Return the [X, Y] coordinate for the center point of the cell that contains the specified text.  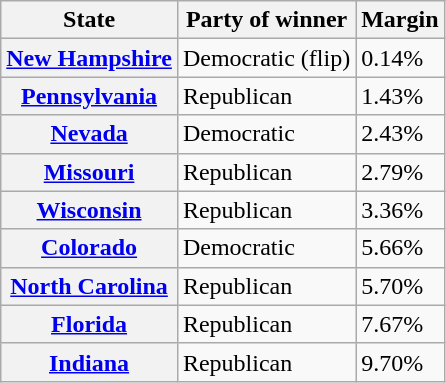
Wisconsin [90, 210]
2.79% [400, 172]
Missouri [90, 172]
3.36% [400, 210]
New Hampshire [90, 58]
Florida [90, 324]
Party of winner [266, 20]
Margin [400, 20]
Indiana [90, 362]
Nevada [90, 134]
Pennsylvania [90, 96]
Colorado [90, 248]
5.70% [400, 286]
North Carolina [90, 286]
7.67% [400, 324]
0.14% [400, 58]
1.43% [400, 96]
State [90, 20]
9.70% [400, 362]
Democratic (flip) [266, 58]
5.66% [400, 248]
2.43% [400, 134]
